Pinpoint the cell where the given text exists, returning its (X, Y) midpoint coordinate. 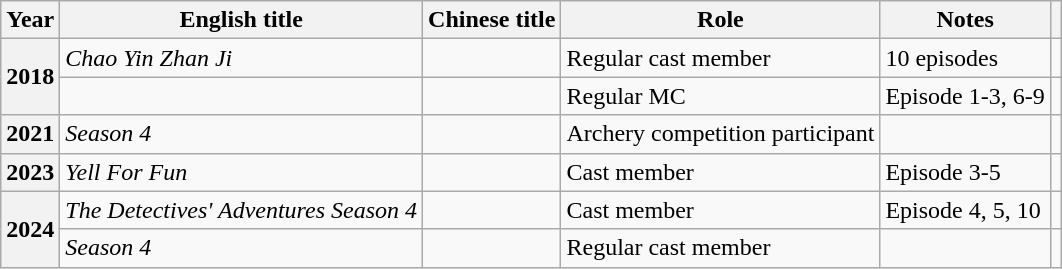
Chinese title (492, 20)
Episode 4, 5, 10 (965, 210)
Year (30, 20)
Episode 3-5 (965, 172)
Archery competition participant (720, 134)
English title (242, 20)
10 episodes (965, 58)
Episode 1-3, 6-9 (965, 96)
Yell For Fun (242, 172)
Chao Yin Zhan Ji (242, 58)
Role (720, 20)
2024 (30, 229)
2023 (30, 172)
Notes (965, 20)
The Detectives' Adventures Season 4 (242, 210)
2021 (30, 134)
2018 (30, 77)
Regular MC (720, 96)
